Scan for the cell matching the given text and deliver its [x, y] coordinate at center. 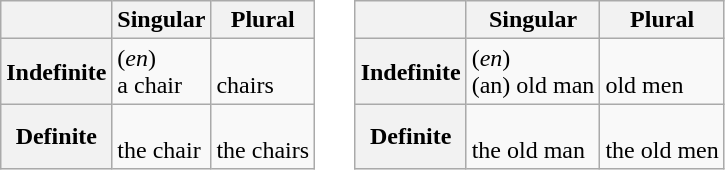
the chairs [263, 136]
the old men [662, 136]
chairs [263, 72]
(en) (an) old man [533, 72]
the old man [533, 136]
(en) a chair [162, 72]
the chair [162, 136]
old men [662, 72]
